Search for the cell housing the specified text and yield its (x, y) center coordinate. 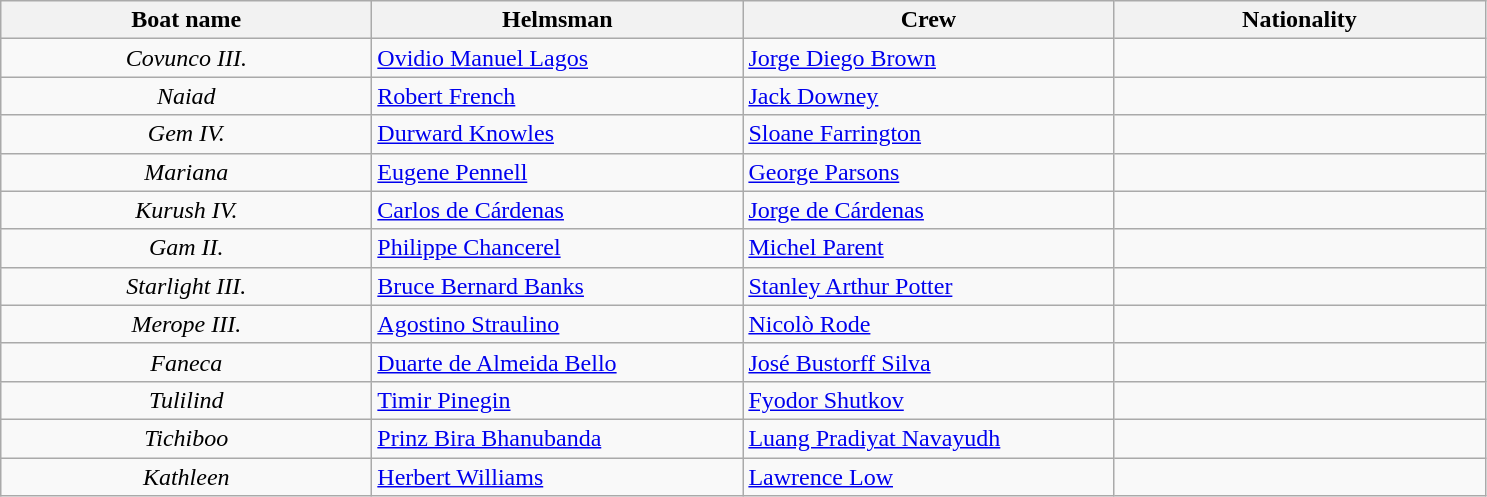
Crew (928, 20)
Kurush IV. (186, 210)
Tichiboo (186, 438)
Lawrence Low (928, 477)
Faneca (186, 362)
Gem IV. (186, 134)
Durward Knowles (558, 134)
Ovidio Manuel Lagos (558, 58)
Robert French (558, 96)
Carlos de Cárdenas (558, 210)
Covunco III. (186, 58)
Kathleen (186, 477)
Jorge de Cárdenas (928, 210)
Herbert Williams (558, 477)
Nicolò Rode (928, 324)
Stanley Arthur Potter (928, 286)
Boat name (186, 20)
Helmsman (558, 20)
Naiad (186, 96)
Eugene Pennell (558, 172)
Mariana (186, 172)
José Bustorff Silva (928, 362)
Jorge Diego Brown (928, 58)
Philippe Chancerel (558, 248)
Gam II. (186, 248)
Luang Pradiyat Navayudh (928, 438)
Prinz Bira Bhanubanda (558, 438)
Fyodor Shutkov (928, 400)
Tulilind (186, 400)
Michel Parent (928, 248)
Nationality (1300, 20)
Bruce Bernard Banks (558, 286)
Merope III. (186, 324)
Timir Pinegin (558, 400)
Jack Downey (928, 96)
Starlight III. (186, 286)
Duarte de Almeida Bello (558, 362)
Sloane Farrington (928, 134)
George Parsons (928, 172)
Agostino Straulino (558, 324)
